Determine the [x, y] coordinate at the center of the cell enclosing the given text.  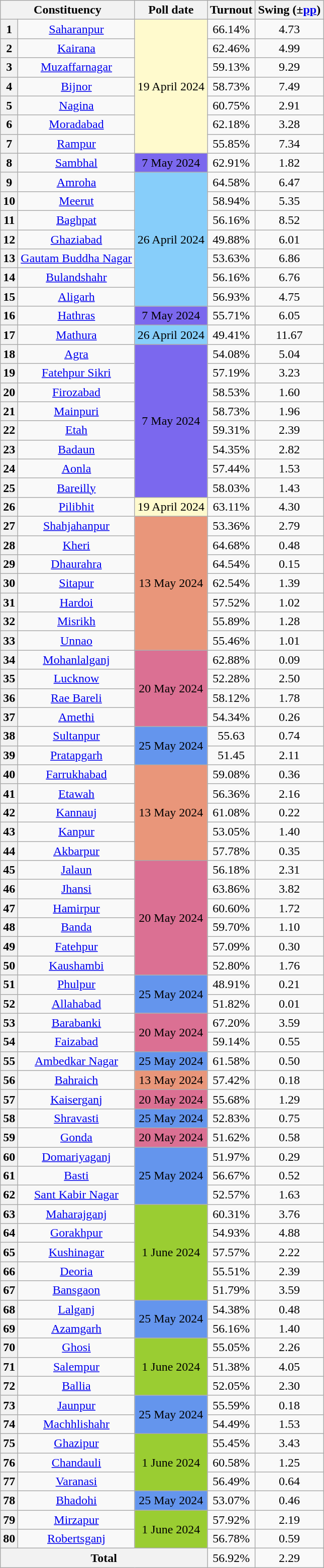
0.46 [289, 1501]
67 [9, 1290]
66.14% [232, 29]
1.29 [289, 1099]
3.28 [289, 125]
65 [9, 1252]
Aonla [76, 468]
59 [9, 1137]
17 [9, 335]
53.63% [232, 259]
55.45% [232, 1443]
0.15 [289, 564]
25 [9, 488]
63.86% [232, 889]
45 [9, 870]
Banda [76, 927]
58.53% [232, 392]
59.70% [232, 927]
Bansgaon [76, 1290]
0.59 [289, 1539]
Deoria [76, 1271]
71 [9, 1367]
Dhaurahra [76, 564]
Baghpat [76, 220]
52.05% [232, 1386]
57.44% [232, 468]
7.49 [289, 86]
54.49% [232, 1424]
Total [104, 1558]
49.88% [232, 239]
64.54% [232, 564]
37 [9, 717]
2.50 [289, 679]
0.74 [289, 736]
51.45 [232, 755]
57.78% [232, 851]
Pilibhit [76, 507]
78 [9, 1501]
Azamgarh [76, 1329]
2.19 [289, 1520]
1.76 [289, 966]
4.73 [289, 29]
Saharanpur [76, 29]
52.83% [232, 1118]
Sultanpur [76, 736]
4 [9, 86]
54 [9, 1042]
26 [9, 507]
56 [9, 1080]
34 [9, 660]
52.80% [232, 966]
55.51% [232, 1271]
51.79% [232, 1290]
54.34% [232, 717]
Constituency [67, 10]
Phulpur [76, 985]
58.12% [232, 698]
2.31 [289, 870]
Turnout [232, 10]
Faizabad [76, 1042]
40 [9, 774]
2.11 [289, 755]
6.86 [289, 259]
57.09% [232, 946]
Allahabad [76, 1004]
73 [9, 1405]
1.25 [289, 1463]
53.05% [232, 831]
54.08% [232, 354]
0.22 [289, 812]
53.07% [232, 1501]
44 [9, 851]
76 [9, 1463]
Barabanki [76, 1023]
1.78 [289, 698]
Basti [76, 1176]
2.82 [289, 449]
Firozabad [76, 392]
4.75 [289, 297]
30 [9, 583]
24 [9, 468]
Bahraich [76, 1080]
5.35 [289, 201]
Farrukhabad [76, 774]
Lucknow [76, 679]
51.82% [232, 1004]
Bhadohi [76, 1501]
Ghaziabad [76, 239]
68 [9, 1309]
11 [9, 220]
Mainpuri [76, 411]
Shravasti [76, 1118]
4.99 [289, 48]
66 [9, 1271]
60 [9, 1156]
4.05 [289, 1367]
1.02 [289, 602]
62.54% [232, 583]
56.93% [232, 297]
58.03% [232, 488]
33 [9, 641]
59.13% [232, 67]
Chandauli [76, 1463]
57 [9, 1099]
75 [9, 1443]
60.75% [232, 105]
57.92% [232, 1520]
Jalaun [76, 870]
Salempur [76, 1367]
Meerut [76, 201]
46 [9, 889]
56.49% [232, 1482]
Sambhal [76, 163]
1.01 [289, 641]
Kushinagar [76, 1252]
1.60 [289, 392]
80 [9, 1539]
Mirzapur [76, 1520]
Hardoi [76, 602]
Ghosi [76, 1348]
58 [9, 1118]
Maharajganj [76, 1214]
Pratapgarh [76, 755]
56.67% [232, 1176]
Misrikh [76, 622]
56.18% [232, 870]
1.63 [289, 1195]
Kannauj [76, 812]
2.29 [289, 1558]
55 [9, 1061]
48.91% [232, 985]
Fatehpur [76, 946]
60.31% [232, 1214]
14 [9, 278]
Amroha [76, 182]
0.35 [289, 851]
Aligarh [76, 297]
Gonda [76, 1137]
3.82 [289, 889]
28 [9, 545]
50 [9, 966]
0.75 [289, 1118]
63.11% [232, 507]
0.58 [289, 1137]
52 [9, 1004]
0.50 [289, 1061]
54.35% [232, 449]
22 [9, 430]
Robertsganj [76, 1539]
6.47 [289, 182]
4.88 [289, 1233]
60.60% [232, 908]
56.92% [232, 1558]
Ghazipur [76, 1443]
0.29 [289, 1156]
Machhlishahr [76, 1424]
1 [9, 29]
Mathura [76, 335]
61 [9, 1176]
0.21 [289, 985]
3.76 [289, 1214]
Unnao [76, 641]
55.05% [232, 1348]
2.22 [289, 1252]
72 [9, 1386]
1.82 [289, 163]
51 [9, 985]
55.59% [232, 1405]
Amethi [76, 717]
Moradabad [76, 125]
Bareilly [76, 488]
54.38% [232, 1309]
52.28% [232, 679]
Akbarpur [76, 851]
7 [9, 144]
57.19% [232, 373]
Ballia [76, 1386]
55.46% [232, 641]
57.42% [232, 1080]
38 [9, 736]
32 [9, 622]
59.14% [232, 1042]
3 [9, 67]
41 [9, 793]
2.30 [289, 1386]
59.31% [232, 430]
Sant Kabir Nagar [76, 1195]
Badaun [76, 449]
64.58% [232, 182]
48 [9, 927]
61.08% [232, 812]
6 [9, 125]
57.57% [232, 1252]
2.79 [289, 526]
Mohanlalganj [76, 660]
7.34 [289, 144]
56.36% [232, 793]
Nagina [76, 105]
0.36 [289, 774]
19 [9, 373]
Kaushambi [76, 966]
3.23 [289, 373]
0.01 [289, 1004]
67.20% [232, 1023]
1.28 [289, 622]
0.64 [289, 1482]
51.97% [232, 1156]
Gorakhpur [76, 1233]
1.96 [289, 411]
74 [9, 1424]
Jhansi [76, 889]
1.39 [289, 583]
47 [9, 908]
9 [9, 182]
51.38% [232, 1367]
6.05 [289, 316]
Rampur [76, 144]
15 [9, 297]
5.04 [289, 354]
Muzaffarnagar [76, 67]
10 [9, 201]
64.68% [232, 545]
43 [9, 831]
62.91% [232, 163]
63 [9, 1214]
54.93% [232, 1233]
23 [9, 449]
Swing (±pp) [289, 10]
Varanasi [76, 1482]
79 [9, 1520]
62.18% [232, 125]
Bijnor [76, 86]
20 [9, 392]
11.67 [289, 335]
29 [9, 564]
Gautam Buddha Nagar [76, 259]
0.09 [289, 660]
Kanpur [76, 831]
60.58% [232, 1463]
61.58% [232, 1061]
0.30 [289, 946]
Sitapur [76, 583]
57.52% [232, 602]
2 [9, 48]
Kairana [76, 48]
Kaiserganj [76, 1099]
42 [9, 812]
70 [9, 1348]
Lalganj [76, 1309]
18 [9, 354]
Agra [76, 354]
8 [9, 163]
Bulandshahr [76, 278]
55.71% [232, 316]
35 [9, 679]
Jaunpur [76, 1405]
Kheri [76, 545]
12 [9, 239]
49.41% [232, 335]
51.62% [232, 1137]
56.78% [232, 1539]
5 [9, 105]
13 [9, 259]
16 [9, 316]
Domariyaganj [76, 1156]
0.55 [289, 1042]
3.43 [289, 1443]
53 [9, 1023]
49 [9, 946]
Hathras [76, 316]
55.85% [232, 144]
Fatehpur Sikri [76, 373]
4.30 [289, 507]
64 [9, 1233]
Hamirpur [76, 908]
6.76 [289, 278]
69 [9, 1329]
Ambedkar Nagar [76, 1061]
62.88% [232, 660]
8.52 [289, 220]
2.26 [289, 1348]
Etah [76, 430]
Etawah [76, 793]
1.72 [289, 908]
77 [9, 1482]
58.94% [232, 201]
9.29 [289, 67]
2.91 [289, 105]
Rae Bareli [76, 698]
21 [9, 411]
55.63 [232, 736]
62 [9, 1195]
27 [9, 526]
52.57% [232, 1195]
Shahjahanpur [76, 526]
1.43 [289, 488]
59.08% [232, 774]
36 [9, 698]
53.36% [232, 526]
55.68% [232, 1099]
6.01 [289, 239]
0.26 [289, 717]
0.52 [289, 1176]
39 [9, 755]
31 [9, 602]
1.10 [289, 927]
Poll date [171, 10]
2.16 [289, 793]
62.46% [232, 48]
55.89% [232, 622]
